Return the (X, Y) coordinate for the center point of the cell that contains the specified text.  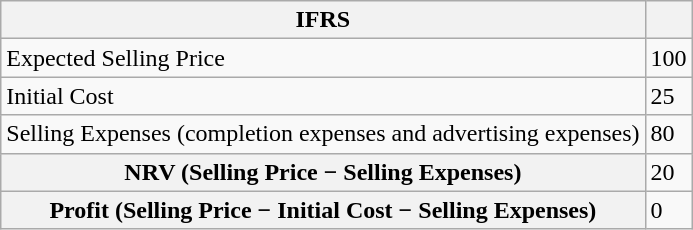
0 (668, 210)
100 (668, 58)
20 (668, 172)
Selling Expenses (completion expenses and advertising expenses) (323, 134)
25 (668, 96)
Expected Selling Price (323, 58)
NRV (Selling Price − Selling Expenses) (323, 172)
Profit (Selling Price − Initial Cost − Selling Expenses) (323, 210)
80 (668, 134)
Initial Cost (323, 96)
IFRS (323, 20)
